From the cell containing the given text, extract its center point as [x, y] coordinate. 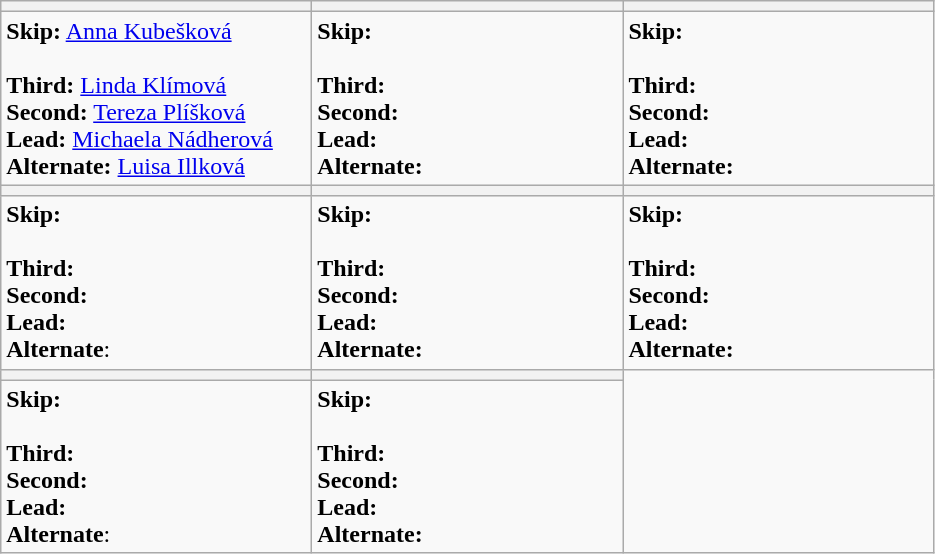
Skip: Anna Kubešková Third: Linda Klímová Second: Tereza Plíšková Lead: Michaela Nádherová Alternate: Luisa Illková [156, 98]
